Determine the (x, y) coordinate at the center of the cell enclosing the given text.  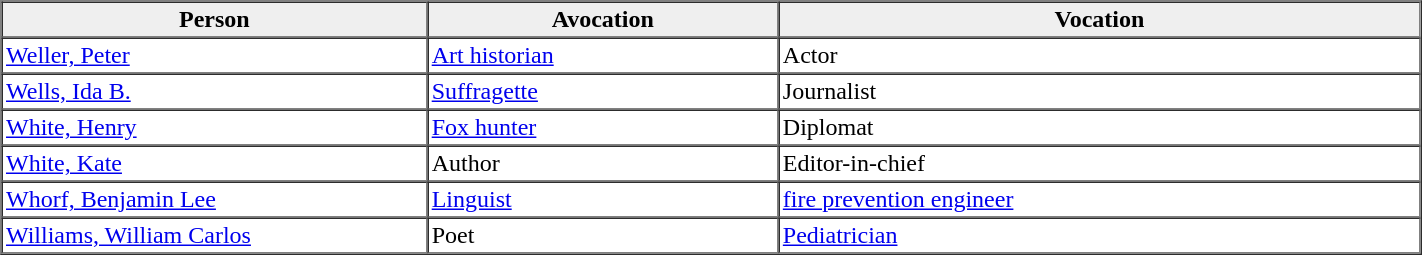
Whorf, Benjamin Lee (215, 200)
fire prevention engineer (1099, 200)
Avocation (602, 20)
Suffragette (602, 92)
Diplomat (1099, 128)
Pediatrician (1099, 236)
Wells, Ida B. (215, 92)
Weller, Peter (215, 56)
White, Henry (215, 128)
White, Kate (215, 164)
Vocation (1099, 20)
Art historian (602, 56)
Actor (1099, 56)
Person (215, 20)
Williams, William Carlos (215, 236)
Fox hunter (602, 128)
Author (602, 164)
Editor-in-chief (1099, 164)
Journalist (1099, 92)
Linguist (602, 200)
Poet (602, 236)
